Return the (X, Y) coordinate for the center point of the cell that contains the specified text.  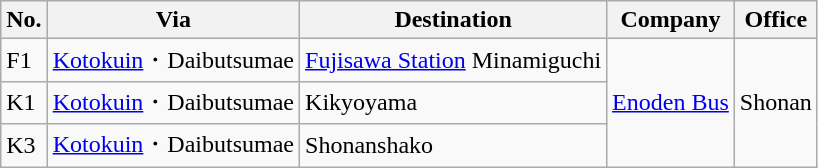
Office (776, 20)
Fujisawa Station Minamiguchi (454, 60)
Kikyoyama (454, 102)
Company (671, 20)
Destination (454, 20)
No. (24, 20)
K3 (24, 146)
Enoden Bus (671, 103)
F1 (24, 60)
Via (173, 20)
Shonan (776, 103)
K1 (24, 102)
Shonanshako (454, 146)
